Pinpoint the cell where the given text exists, returning its [X, Y] midpoint coordinate. 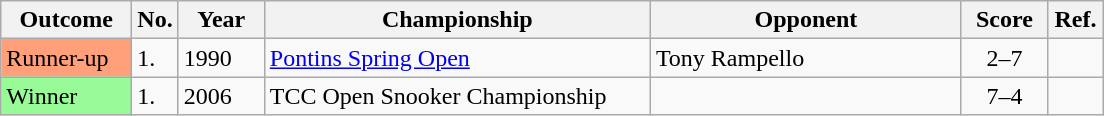
7–4 [1004, 96]
Opponent [806, 20]
Score [1004, 20]
Year [221, 20]
Tony Rampello [806, 58]
Winner [66, 96]
TCC Open Snooker Championship [457, 96]
2006 [221, 96]
1990 [221, 58]
Pontins Spring Open [457, 58]
No. [155, 20]
2–7 [1004, 58]
Outcome [66, 20]
Ref. [1075, 20]
Championship [457, 20]
Runner-up [66, 58]
